Output the [x, y] coordinate of the center of the cell containing the given text.  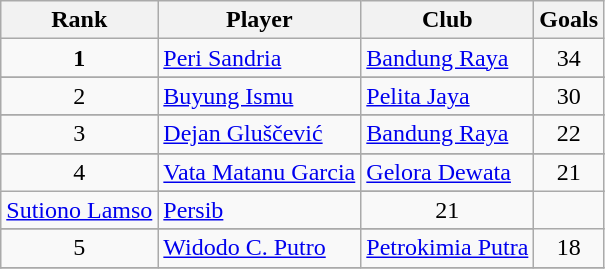
1 [80, 58]
Sutiono Lamso [80, 210]
Petrokimia Putra [448, 248]
30 [569, 96]
34 [569, 58]
Peri Sandria [260, 58]
Buyung Ismu [260, 96]
22 [569, 134]
Vata Matanu Garcia [260, 172]
18 [569, 248]
Rank [80, 20]
Player [260, 20]
2 [80, 96]
Dejan Gluščević [260, 134]
3 [80, 134]
Gelora Dewata [448, 172]
Club [448, 20]
5 [80, 248]
Pelita Jaya [448, 96]
4 [80, 172]
Persib [260, 210]
Goals [569, 20]
Widodo C. Putro [260, 248]
